Scan for the cell matching the given text and deliver its [X, Y] coordinate at center. 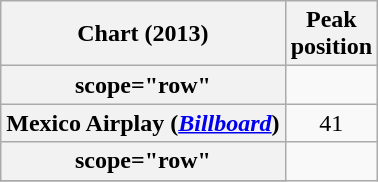
Chart (2013) [143, 34]
41 [331, 123]
Peakposition [331, 34]
Mexico Airplay (Billboard) [143, 123]
